Scan for the cell matching the given text and deliver its [X, Y] coordinate at center. 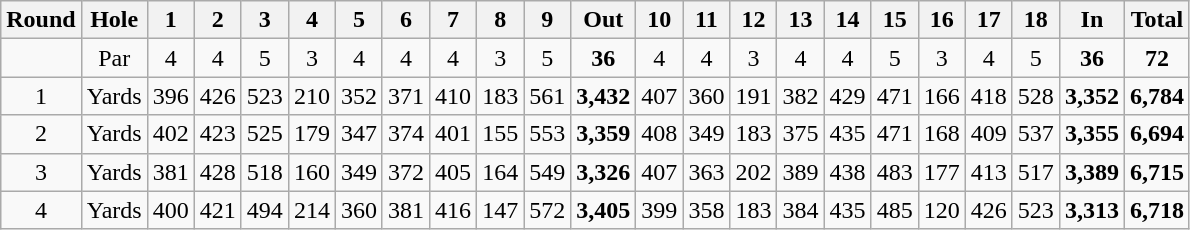
164 [500, 172]
384 [800, 210]
17 [988, 20]
6 [406, 20]
3,313 [1092, 210]
363 [706, 172]
429 [848, 96]
371 [406, 96]
389 [800, 172]
374 [406, 134]
Total [1156, 20]
179 [312, 134]
525 [264, 134]
155 [500, 134]
400 [170, 210]
10 [660, 20]
396 [170, 96]
572 [548, 210]
549 [548, 172]
553 [548, 134]
528 [1036, 96]
202 [754, 172]
In [1092, 20]
375 [800, 134]
Hole [114, 20]
9 [548, 20]
6,718 [1156, 210]
3,326 [604, 172]
494 [264, 210]
418 [988, 96]
3,405 [604, 210]
401 [454, 134]
517 [1036, 172]
421 [218, 210]
537 [1036, 134]
3,352 [1092, 96]
Out [604, 20]
72 [1156, 58]
191 [754, 96]
Round [41, 20]
3,359 [604, 134]
120 [942, 210]
347 [358, 134]
166 [942, 96]
8 [500, 20]
405 [454, 172]
485 [894, 210]
18 [1036, 20]
561 [548, 96]
423 [218, 134]
399 [660, 210]
147 [500, 210]
6,784 [1156, 96]
409 [988, 134]
413 [988, 172]
177 [942, 172]
168 [942, 134]
408 [660, 134]
410 [454, 96]
15 [894, 20]
358 [706, 210]
11 [706, 20]
438 [848, 172]
7 [454, 20]
3,432 [604, 96]
428 [218, 172]
6,715 [1156, 172]
416 [454, 210]
13 [800, 20]
382 [800, 96]
160 [312, 172]
352 [358, 96]
12 [754, 20]
214 [312, 210]
210 [312, 96]
16 [942, 20]
Par [114, 58]
14 [848, 20]
518 [264, 172]
372 [406, 172]
6,694 [1156, 134]
3,389 [1092, 172]
483 [894, 172]
3,355 [1092, 134]
402 [170, 134]
